Determine the (x, y) coordinate at the center of the cell enclosing the given text.  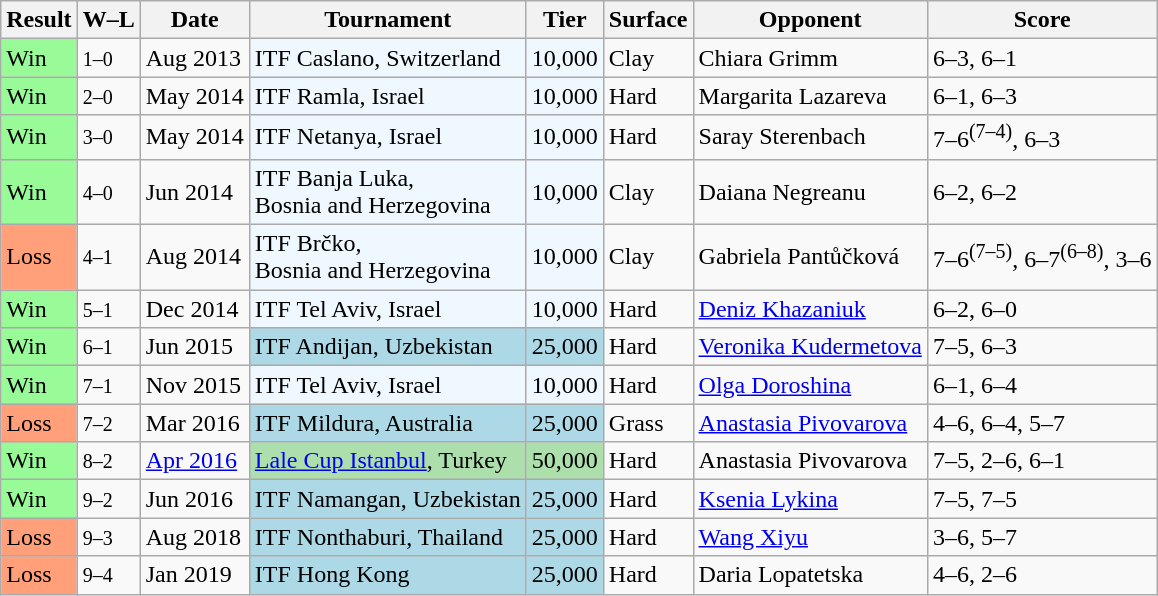
Ksenia Lykina (810, 499)
4–1 (108, 258)
W–L (108, 20)
Aug 2018 (194, 537)
Olga Doroshina (810, 385)
Result (39, 20)
ITF Ramla, Israel (388, 96)
6–1, 6–3 (1042, 96)
Gabriela Pantůčková (810, 258)
4–0 (108, 192)
Tier (564, 20)
8–2 (108, 461)
Mar 2016 (194, 423)
ITF Netanya, Israel (388, 138)
Daiana Negreanu (810, 192)
9–3 (108, 537)
6–1 (108, 347)
Tournament (388, 20)
ITF Namangan, Uzbekistan (388, 499)
7–5, 2–6, 6–1 (1042, 461)
6–3, 6–1 (1042, 58)
7–5, 6–3 (1042, 347)
Grass (648, 423)
7–6(7–4), 6–3 (1042, 138)
50,000 (564, 461)
6–2, 6–2 (1042, 192)
Opponent (810, 20)
ITF Nonthaburi, Thailand (388, 537)
3–6, 5–7 (1042, 537)
7–1 (108, 385)
9–2 (108, 499)
Lale Cup Istanbul, Turkey (388, 461)
6–1, 6–4 (1042, 385)
Jun 2015 (194, 347)
5–1 (108, 309)
ITF Brčko, Bosnia and Herzegovina (388, 258)
Chiara Grimm (810, 58)
ITF Mildura, Australia (388, 423)
Saray Sterenbach (810, 138)
Score (1042, 20)
Aug 2014 (194, 258)
4–6, 2–6 (1042, 575)
Jun 2014 (194, 192)
Nov 2015 (194, 385)
Veronika Kudermetova (810, 347)
Deniz Khazaniuk (810, 309)
Date (194, 20)
Margarita Lazareva (810, 96)
Dec 2014 (194, 309)
Aug 2013 (194, 58)
9–4 (108, 575)
Wang Xiyu (810, 537)
Jan 2019 (194, 575)
Surface (648, 20)
7–6(7–5), 6–7(6–8), 3–6 (1042, 258)
ITF Banja Luka, Bosnia and Herzegovina (388, 192)
ITF Andijan, Uzbekistan (388, 347)
Daria Lopatetska (810, 575)
6–2, 6–0 (1042, 309)
Jun 2016 (194, 499)
7–2 (108, 423)
7–5, 7–5 (1042, 499)
ITF Caslano, Switzerland (388, 58)
Apr 2016 (194, 461)
4–6, 6–4, 5–7 (1042, 423)
ITF Hong Kong (388, 575)
3–0 (108, 138)
1–0 (108, 58)
2–0 (108, 96)
